Pinpoint the cell where the given text exists, returning its (x, y) midpoint coordinate. 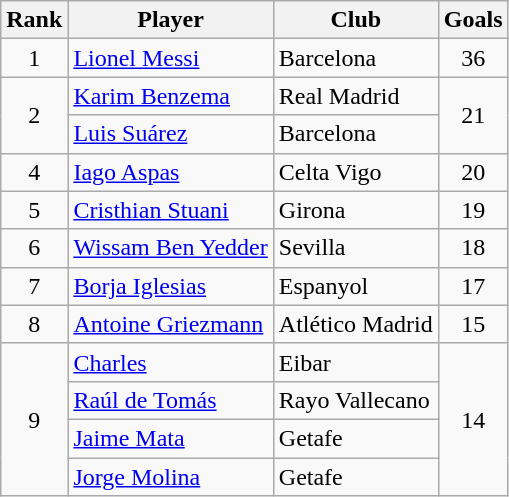
Karim Benzema (170, 96)
2 (34, 115)
Sevilla (356, 248)
Girona (356, 210)
Jorge Molina (170, 477)
1 (34, 58)
Charles (170, 362)
21 (473, 115)
Player (170, 20)
20 (473, 172)
36 (473, 58)
17 (473, 286)
4 (34, 172)
18 (473, 248)
Raúl de Tomás (170, 400)
Borja Iglesias (170, 286)
7 (34, 286)
Club (356, 20)
Real Madrid (356, 96)
Iago Aspas (170, 172)
19 (473, 210)
Rayo Vallecano (356, 400)
9 (34, 419)
14 (473, 419)
Espanyol (356, 286)
Lionel Messi (170, 58)
Wissam Ben Yedder (170, 248)
Cristhian Stuani (170, 210)
15 (473, 324)
6 (34, 248)
Celta Vigo (356, 172)
Jaime Mata (170, 438)
Goals (473, 20)
Atlético Madrid (356, 324)
Antoine Griezmann (170, 324)
5 (34, 210)
8 (34, 324)
Eibar (356, 362)
Luis Suárez (170, 134)
Rank (34, 20)
